Extract the (X, Y) coordinate from the center of the cell holding the provided text.  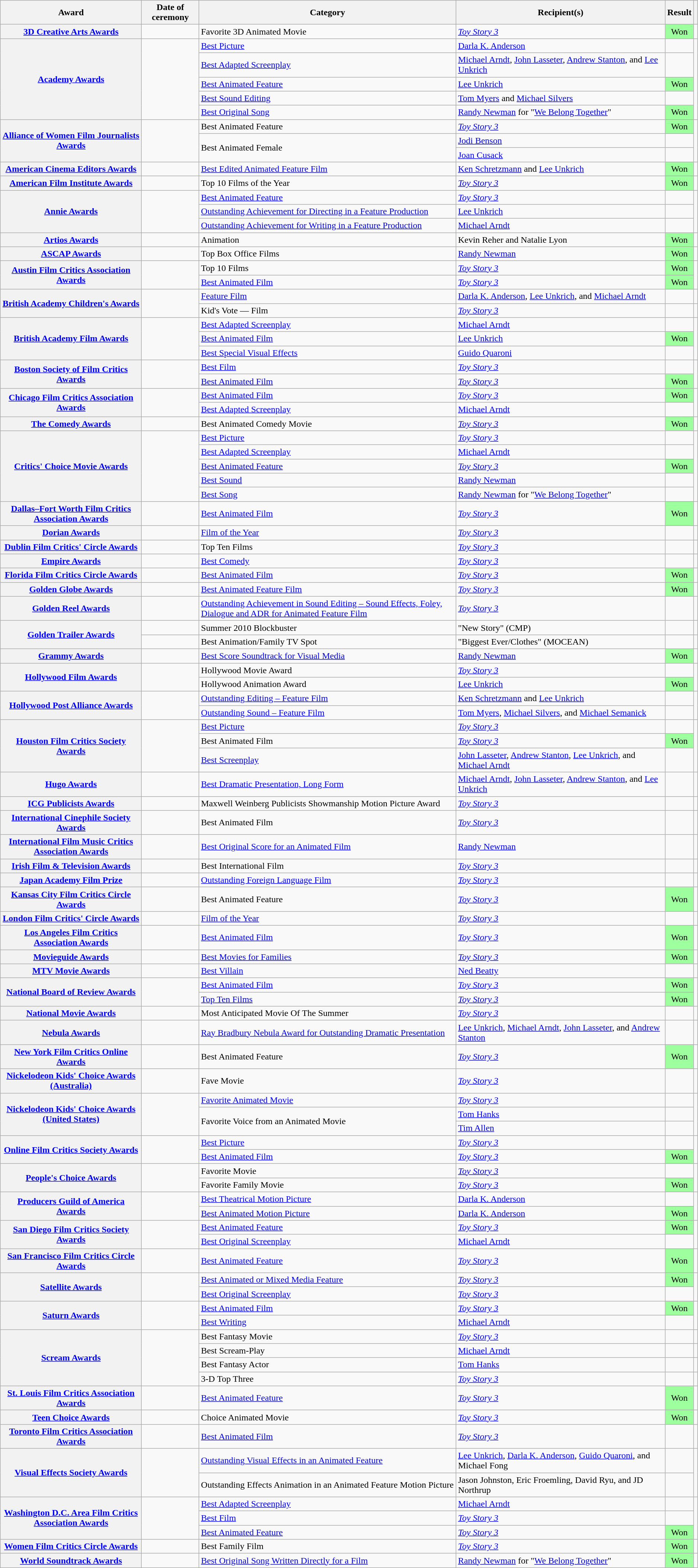
Favorite Movie (327, 1171)
Best Sound Editing (327, 98)
American Film Institute Awards (71, 183)
MTV Movie Awards (71, 971)
Golden Globe Awards (71, 589)
ASCAP Awards (71, 254)
Hollywood Film Awards (71, 677)
3D Creative Arts Awards (71, 32)
Animation (327, 240)
International Film Music Critics Association Awards (71, 847)
Joan Cusack (561, 155)
Favorite Voice from an Animated Movie (327, 1121)
Scream Awards (71, 1358)
Best Original Song (327, 112)
Academy Awards (71, 79)
Japan Academy Film Prize (71, 880)
Outstanding Editing – Feature Film (327, 698)
3-D Top Three (327, 1379)
Producers Guild of America Awards (71, 1206)
Outstanding Visual Effects in an Animated Feature (327, 1460)
Best Fantasy Movie (327, 1336)
Ray Bradbury Nebula Award for Outstanding Dramatic Presentation (327, 1033)
Florida Film Critics Circle Awards (71, 575)
Tom Myers, Michael Silvers, and Michael Semanick (561, 713)
Best Sound (327, 480)
International Cinephile Society Awards (71, 822)
"New Story" (CMP) (561, 627)
Best Movies for Families (327, 956)
National Board of Review Awards (71, 992)
Golden Trailer Awards (71, 635)
Hollywood Movie Award (327, 670)
British Academy Children's Awards (71, 303)
Outstanding Foreign Language Film (327, 880)
Best Animated Feature Film (327, 589)
San Diego Film Critics Society Awards (71, 1235)
Toronto Film Critics Association Awards (71, 1436)
Feature Film (327, 296)
Los Angeles Film Critics Association Awards (71, 938)
Best Edited Animated Feature Film (327, 169)
Kid's Vote — Film (327, 310)
Tom Myers and Michael Silvers (561, 98)
Best Writing (327, 1322)
Top Box Office Films (327, 254)
Empire Awards (71, 561)
Dublin Film Critics' Circle Awards (71, 547)
Austin Film Critics Association Awards (71, 275)
New York Film Critics Online Awards (71, 1056)
Top 10 Films (327, 268)
Top 10 Films of the Year (327, 183)
Dallas–Fort Worth Film Critics Association Awards (71, 514)
Grammy Awards (71, 656)
Maxwell Weinberg Publicists Showmanship Motion Picture Award (327, 803)
Women Film Critics Circle Awards (71, 1546)
Nickelodeon Kids' Choice Awards (Australia) (71, 1081)
Date of ceremony (170, 13)
Irish Film & Television Awards (71, 866)
Best Comedy (327, 561)
San Francisco Film Critics Circle Awards (71, 1261)
Category (327, 13)
Nickelodeon Kids' Choice Awards (United States) (71, 1114)
Best Villain (327, 971)
Satellite Awards (71, 1287)
Golden Reel Awards (71, 608)
Choice Animated Movie (327, 1417)
Nebula Awards (71, 1033)
John Lasseter, Andrew Stanton, Lee Unkrich, and Michael Arndt (561, 760)
Best Animated Motion Picture (327, 1213)
Kansas City Film Critics Circle Awards (71, 899)
World Soundtrack Awards (71, 1561)
Best Scream-Play (327, 1351)
Dorian Awards (71, 533)
Best Original Song Written Directly for a Film (327, 1561)
Best Animation/Family TV Spot (327, 642)
ICG Publicists Awards (71, 803)
Movieguide Awards (71, 956)
Visual Effects Society Awards (71, 1472)
Houston Film Critics Society Awards (71, 746)
Teen Choice Awards (71, 1417)
Best Original Score for an Animated Film (327, 847)
Hollywood Post Alliance Awards (71, 706)
Best Score Soundtrack for Visual Media (327, 656)
American Cinema Editors Awards (71, 169)
Saturn Awards (71, 1315)
Outstanding Achievement for Directing in a Feature Production (327, 212)
Lee Unkrich, Darla K. Anderson, Guido Quaroni, and Michael Fong (561, 1460)
Best Screenplay (327, 760)
National Movie Awards (71, 1013)
Best Family Film (327, 1546)
Fave Movie (327, 1081)
Hollywood Animation Award (327, 684)
Artios Awards (71, 240)
Best Fantasy Actor (327, 1365)
Favorite 3D Animated Movie (327, 32)
Tim Allen (561, 1128)
Summer 2010 Blockbuster (327, 627)
Kevin Reher and Natalie Lyon (561, 240)
Outstanding Achievement in Sound Editing – Sound Effects, Foley, Dialogue and ADR for Animated Feature Film (327, 608)
Ned Beatty (561, 971)
Most Anticipated Movie Of The Summer (327, 1013)
Best Theatrical Motion Picture (327, 1199)
Critics' Choice Movie Awards (71, 466)
Outstanding Effects Animation in an Animated Feature Motion Picture (327, 1485)
Lee Unkrich, Michael Arndt, John Lasseter, and Andrew Stanton (561, 1033)
Recipient(s) (561, 13)
Best Dramatic Presentation, Long Form (327, 784)
Best International Film (327, 866)
Annie Awards (71, 212)
Award (71, 13)
The Comedy Awards (71, 423)
Favorite Family Movie (327, 1185)
Alliance of Women Film Journalists Awards (71, 141)
Guido Quaroni (561, 353)
"Biggest Ever/Clothes" (MOCEAN) (561, 642)
Boston Society of Film Critics Awards (71, 374)
Chicago Film Critics Association Awards (71, 402)
St. Louis Film Critics Association Awards (71, 1398)
Best Song (327, 494)
Online Film Critics Society Awards (71, 1149)
Outstanding Sound – Feature Film (327, 713)
Best Animated Comedy Movie (327, 423)
Jason Johnston, Eric Froemling, David Ryu, and JD Northrup (561, 1485)
Best Animated Female (327, 148)
British Academy Film Awards (71, 339)
Darla K. Anderson, Lee Unkrich, and Michael Arndt (561, 296)
Washington D.C. Area Film Critics Association Awards (71, 1518)
Best Animated or Mixed Media Feature (327, 1280)
Outstanding Achievement for Writing in a Feature Production (327, 226)
People's Choice Awards (71, 1178)
Hugo Awards (71, 784)
Favorite Animated Movie (327, 1100)
Result (679, 13)
Jodi Benson (561, 141)
Best Special Visual Effects (327, 353)
London Film Critics' Circle Awards (71, 918)
